Determine the (X, Y) coordinate at the center of the cell enclosing the given text.  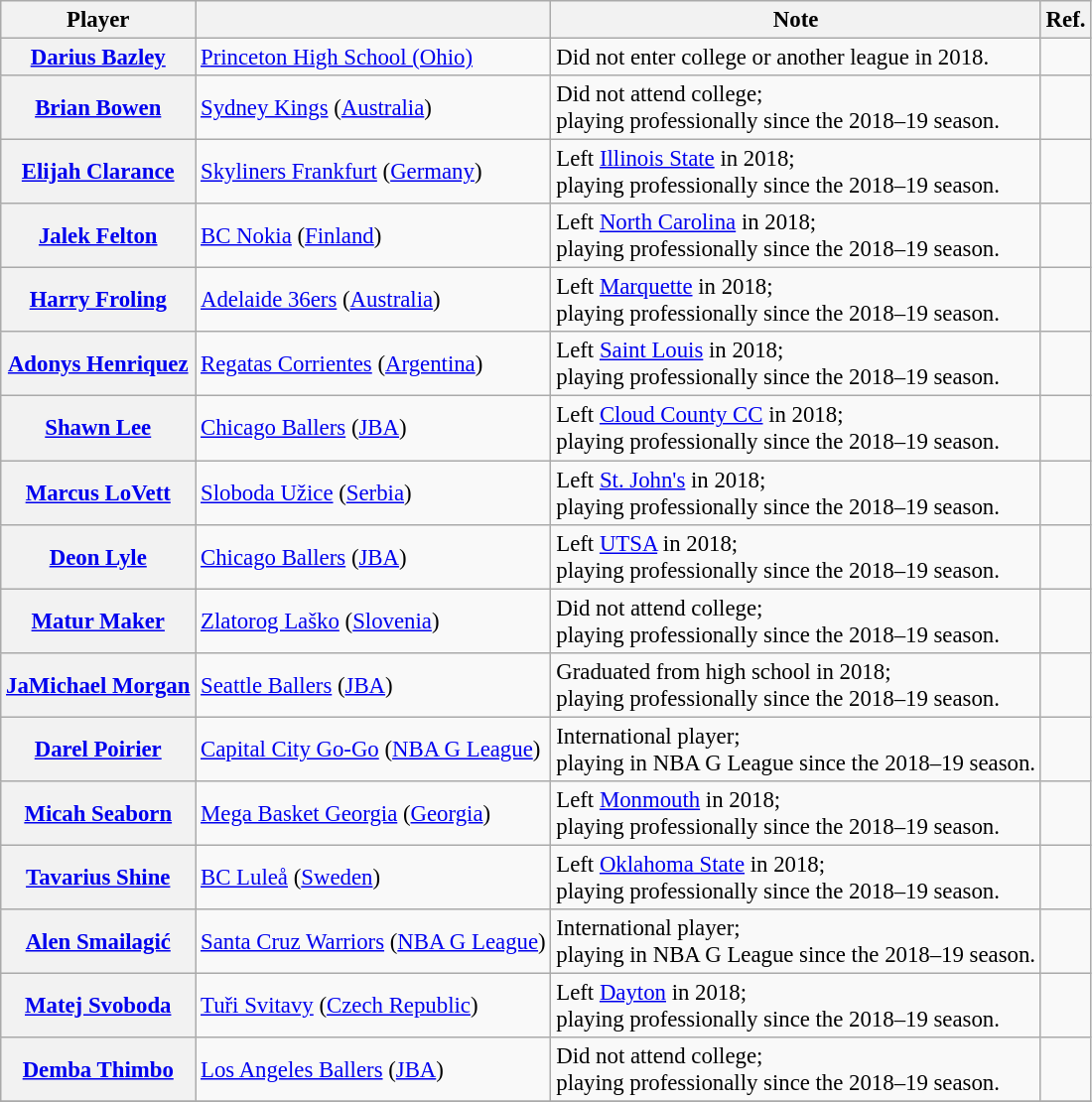
Left Dayton in 2018;playing professionally since the 2018–19 season. (796, 1005)
Skyliners Frankfurt (Germany) (373, 173)
Left Saint Louis in 2018;playing professionally since the 2018–19 season. (796, 363)
Alen Smailagić (98, 941)
JaMichael Morgan (98, 685)
Matur Maker (98, 621)
Adonys Henriquez (98, 363)
Left Monmouth in 2018;playing professionally since the 2018–19 season. (796, 814)
Tuři Svitavy (Czech Republic) (373, 1005)
Left Marquette in 2018;playing professionally since the 2018–19 season. (796, 300)
Mega Basket Georgia (Georgia) (373, 814)
Seattle Ballers (JBA) (373, 685)
Santa Cruz Warriors (NBA G League) (373, 941)
Ref. (1065, 20)
Darius Bazley (98, 58)
Princeton High School (Ohio) (373, 58)
Player (98, 20)
Brian Bowen (98, 107)
Darel Poirier (98, 749)
Shawn Lee (98, 429)
Capital City Go-Go (NBA G League) (373, 749)
Adelaide 36ers (Australia) (373, 300)
Zlatorog Laško (Slovenia) (373, 621)
Left Illinois State in 2018;playing professionally since the 2018–19 season. (796, 173)
Sloboda Užice (Serbia) (373, 492)
Left North Carolina in 2018;playing professionally since the 2018–19 season. (796, 236)
Left UTSA in 2018;playing professionally since the 2018–19 season. (796, 556)
Micah Seaborn (98, 814)
Elijah Clarance (98, 173)
Graduated from high school in 2018;playing professionally since the 2018–19 season. (796, 685)
Sydney Kings (Australia) (373, 107)
Deon Lyle (98, 556)
Demba Thimbo (98, 1070)
Left Oklahoma State in 2018;playing professionally since the 2018–19 season. (796, 878)
Jalek Felton (98, 236)
Marcus LoVett (98, 492)
Los Angeles Ballers (JBA) (373, 1070)
Matej Svoboda (98, 1005)
Left Cloud County CC in 2018;playing professionally since the 2018–19 season. (796, 429)
BC Nokia (Finland) (373, 236)
Did not enter college or another league in 2018. (796, 58)
Note (796, 20)
Left St. John's in 2018;playing professionally since the 2018–19 season. (796, 492)
Regatas Corrientes (Argentina) (373, 363)
BC Luleå (Sweden) (373, 878)
Tavarius Shine (98, 878)
Harry Froling (98, 300)
